Return [x, y] of the center of cell containing provided text 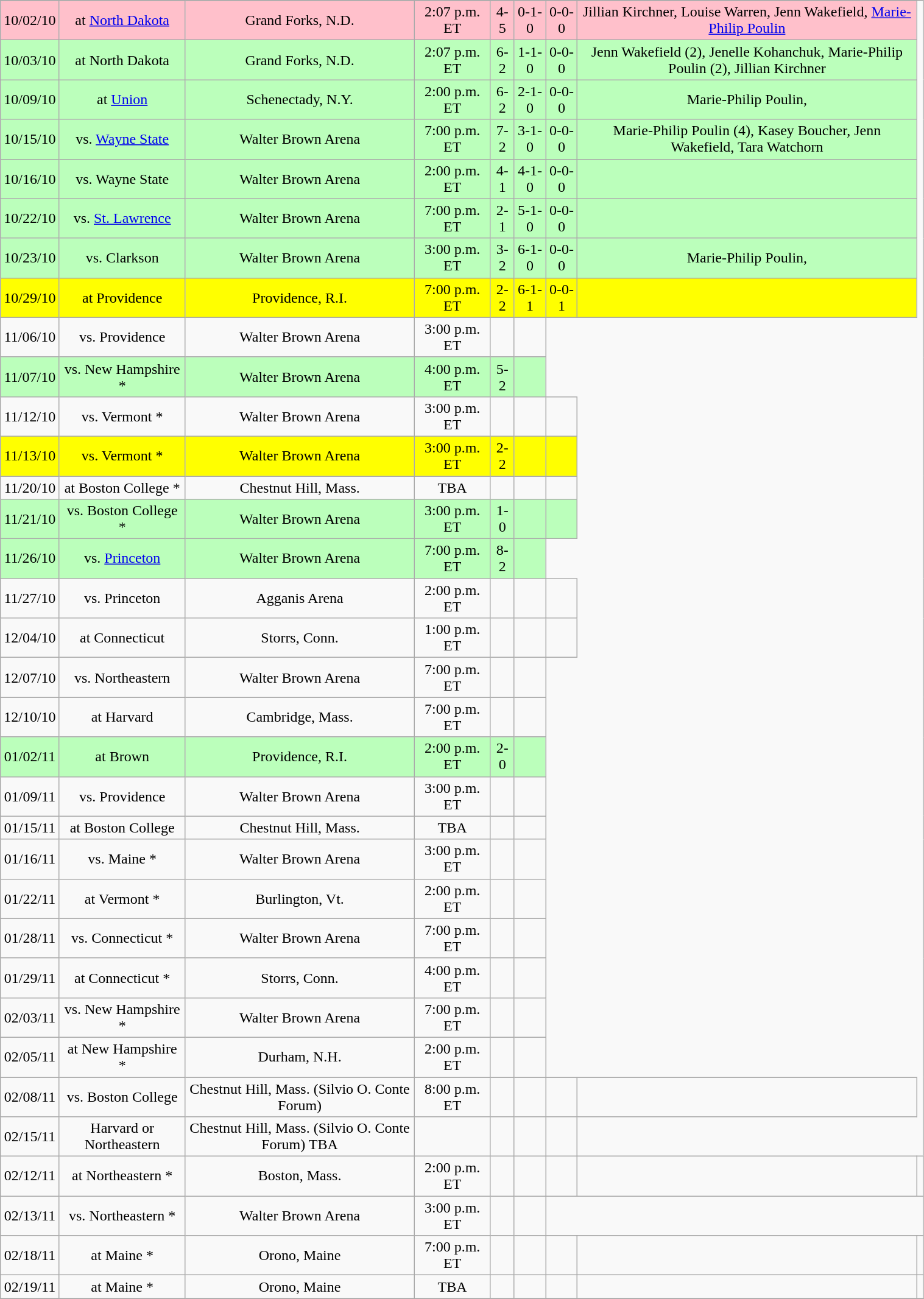
01/22/11 [30, 899]
at Vermont * [122, 899]
10/22/10 [30, 218]
10/09/10 [30, 100]
6-1-1 [530, 297]
Schenectady, N.Y. [300, 100]
at Brown [122, 756]
Jillian Kirchner, Louise Warren, Jenn Wakefield, Marie-Philip Poulin [747, 21]
Cambridge, Mass. [300, 717]
Burlington, Vt. [300, 899]
12/10/10 [30, 717]
Boston, Mass. [300, 1177]
10/29/10 [30, 297]
vs. Connecticut * [122, 938]
01/28/11 [30, 938]
vs. Clarkson [122, 258]
4-5 [502, 21]
7-2 [502, 139]
02/15/11 [30, 1136]
3-2 [502, 258]
01/15/11 [30, 828]
Agganis Arena [300, 598]
02/12/11 [30, 1177]
vs. Northeastern * [122, 1216]
01/02/11 [30, 756]
11/21/10 [30, 519]
at Union [122, 100]
4-1-0 [530, 179]
at Connecticut * [122, 978]
4-1 [502, 179]
01/16/11 [30, 859]
2-1-0 [530, 100]
8-2 [502, 559]
02/19/11 [30, 1287]
vs. Boston College [122, 1096]
Chestnut Hill, Mass. (Silvio O. Conte Forum) [300, 1096]
5-1-0 [530, 218]
5-2 [502, 376]
12/07/10 [30, 677]
02/08/11 [30, 1096]
02/13/11 [30, 1216]
6-1-0 [530, 258]
at Boston College [122, 828]
1-1-0 [530, 60]
1:00 p.m. ET [452, 638]
at Harvard [122, 717]
11/26/10 [30, 559]
Harvard or Northeastern [122, 1136]
3-1-0 [530, 139]
vs. Boston College * [122, 519]
at Boston College * [122, 488]
01/29/11 [30, 978]
12/04/10 [30, 638]
01/09/11 [30, 797]
0-0-1 [562, 297]
2-0 [502, 756]
vs. Northeastern [122, 677]
Chestnut Hill, Mass. (Silvio O. Conte Forum) TBA [300, 1136]
11/13/10 [30, 456]
0-1-0 [530, 21]
vs. Maine * [122, 859]
10/03/10 [30, 60]
11/06/10 [30, 337]
2-1 [502, 218]
10/16/10 [30, 179]
8:00 p.m. ET [452, 1096]
at New Hampshire * [122, 1057]
10/02/10 [30, 21]
02/05/11 [30, 1057]
10/15/10 [30, 139]
11/07/10 [30, 376]
11/27/10 [30, 598]
Durham, N.H. [300, 1057]
at Northeastern * [122, 1177]
Marie-Philip Poulin (4), Kasey Boucher, Jenn Wakefield, Tara Watchorn [747, 139]
at Providence [122, 297]
11/20/10 [30, 488]
02/03/11 [30, 1017]
Jenn Wakefield (2), Jenelle Kohanchuk, Marie-Philip Poulin (2), Jillian Kirchner [747, 60]
02/18/11 [30, 1256]
at Connecticut [122, 638]
vs. St. Lawrence [122, 218]
10/23/10 [30, 258]
1-0 [502, 519]
11/12/10 [30, 417]
